Locate the cell with the specified text and output its [x, y] center coordinate. 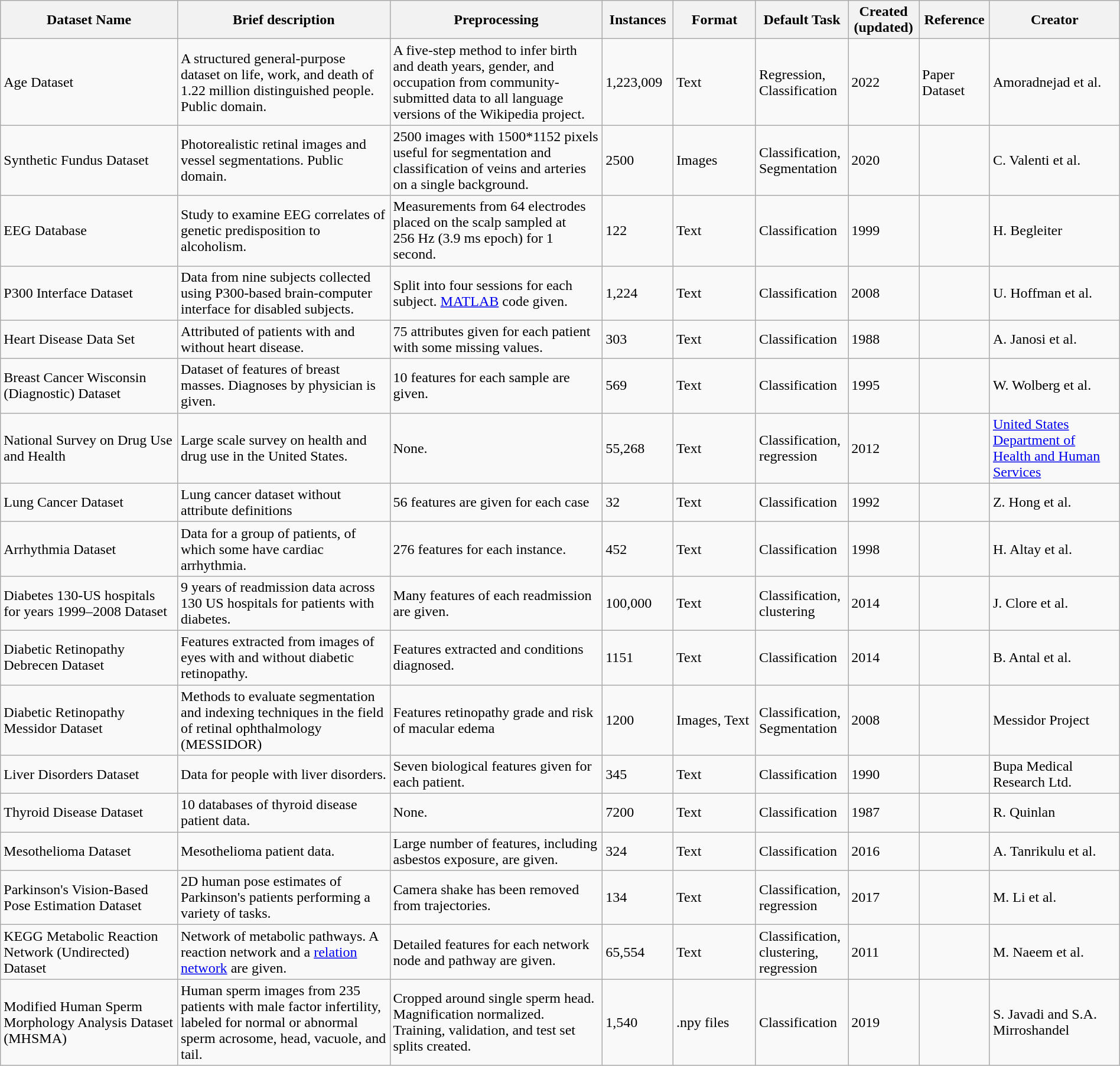
M. Li et al. [1054, 898]
65,554 [638, 952]
2019 [884, 1022]
Features extracted from images of eyes with and without diabetic retinopathy. [284, 657]
303 [638, 339]
1,540 [638, 1022]
Measurements from 64 electrodes placed on the scalp sampled at 256 Hz (3.9 ms epoch) for 1 second. [496, 230]
452 [638, 549]
Split into four sessions for each subject. MATLAB code given. [496, 293]
Diabetic Retinopathy Messidor Dataset [89, 721]
7200 [638, 813]
Attributed of patients with and without heart disease. [284, 339]
569 [638, 386]
276 features for each instance. [496, 549]
Messidor Project [1054, 721]
H. Altay et al. [1054, 549]
Classification, clustering, regression [802, 952]
National Survey on Drug Use and Health [89, 448]
10 features for each sample are given. [496, 386]
A structured general-purpose dataset on life, work, and death of 1.22 million distinguished people. Public domain. [284, 82]
Reference [955, 20]
C. Valenti et al. [1054, 161]
B. Antal et al. [1054, 657]
Thyroid Disease Dataset [89, 813]
Brief description [284, 20]
Detailed features for each network node and pathway are given. [496, 952]
1999 [884, 230]
324 [638, 852]
Cropped around single sperm head. Magnification normalized. Training, validation, and test set splits created. [496, 1022]
75 attributes given for each patient with some missing values. [496, 339]
Features retinopathy grade and risk of macular edema [496, 721]
1200 [638, 721]
9 years of readmission data across 130 US hospitals for patients with diabetes. [284, 603]
Classification, clustering [802, 603]
2016 [884, 852]
345 [638, 775]
Bupa Medical Research Ltd. [1054, 775]
P300 Interface Dataset [89, 293]
2500 images with 1500*1152 pixels useful for segmentation and classification of veins and arteries on a single background. [496, 161]
Large number of features, including asbestos exposure, are given. [496, 852]
56 features are given for each case [496, 502]
2017 [884, 898]
Modified Human Sperm Morphology Analysis Dataset (MHSMA) [89, 1022]
Network of metabolic pathways. A reaction network and a relation network are given. [284, 952]
2500 [638, 161]
Arrhythmia Dataset [89, 549]
PaperDataset [955, 82]
Mesothelioma patient data. [284, 852]
2012 [884, 448]
Z. Hong et al. [1054, 502]
H. Begleiter [1054, 230]
Methods to evaluate segmentation and indexing techniques in the field of retinal ophthalmology (MESSIDOR) [284, 721]
.npy files [715, 1022]
Mesothelioma Dataset [89, 852]
Liver Disorders Dataset [89, 775]
1,224 [638, 293]
1998 [884, 549]
Diabetes 130-US hospitals for years 1999–2008 Dataset [89, 603]
Images [715, 161]
2022 [884, 82]
Images, Text [715, 721]
Age Dataset [89, 82]
M. Naeem et al. [1054, 952]
Regression, Classification [802, 82]
Breast Cancer Wisconsin (Diagnostic) Dataset [89, 386]
1987 [884, 813]
100,000 [638, 603]
Data for people with liver disorders. [284, 775]
S. Javadi and S.A. Mirroshandel [1054, 1022]
Data from nine subjects collected using P300-based brain-computer interface for disabled subjects. [284, 293]
Data for a group of patients, of which some have cardiac arrhythmia. [284, 549]
1,223,009 [638, 82]
Format [715, 20]
Diabetic Retinopathy Debrecen Dataset [89, 657]
134 [638, 898]
Human sperm images from 235 patients with male factor infertility, labeled for normal or abnormal sperm acrosome, head, vacuole, and tail. [284, 1022]
J. Clore et al. [1054, 603]
Dataset Name [89, 20]
Dataset of features of breast masses. Diagnoses by physician is given. [284, 386]
Large scale survey on health and drug use in the United States. [284, 448]
32 [638, 502]
R. Quinlan [1054, 813]
1151 [638, 657]
Heart Disease Data Set [89, 339]
10 databases of thyroid disease patient data. [284, 813]
1992 [884, 502]
KEGG Metabolic Reaction Network (Undirected) Dataset [89, 952]
United States Department of Health and Human Services [1054, 448]
1990 [884, 775]
Photorealistic retinal images and vessel segmentations. Public domain. [284, 161]
Creator [1054, 20]
A. Janosi et al. [1054, 339]
Camera shake has been removed from trajectories. [496, 898]
122 [638, 230]
Default Task [802, 20]
EEG Database [89, 230]
1995 [884, 386]
Seven biological features given for each patient. [496, 775]
1988 [884, 339]
2D human pose estimates of Parkinson's patients performing a variety of tasks. [284, 898]
A. Tanrikulu et al. [1054, 852]
Synthetic Fundus Dataset [89, 161]
2020 [884, 161]
U. Hoffman et al. [1054, 293]
Many features of each readmission are given. [496, 603]
Amoradnejad et al. [1054, 82]
Study to examine EEG correlates of genetic predisposition to alcoholism. [284, 230]
Instances [638, 20]
55,268 [638, 448]
W. Wolberg et al. [1054, 386]
Lung cancer dataset without attribute definitions [284, 502]
Features extracted and conditions diagnosed. [496, 657]
Lung Cancer Dataset [89, 502]
Preprocessing [496, 20]
Created (updated) [884, 20]
2011 [884, 952]
Parkinson's Vision-Based Pose Estimation Dataset [89, 898]
